Return [x, y] of the center of cell containing provided text 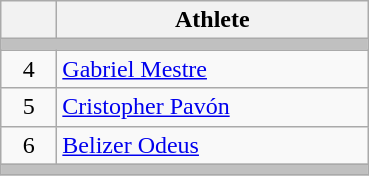
6 [29, 145]
5 [29, 107]
Athlete [212, 20]
Cristopher Pavón [212, 107]
4 [29, 69]
Gabriel Mestre [212, 69]
Belizer Odeus [212, 145]
